Scan for the cell matching the given text and deliver its (X, Y) coordinate at center. 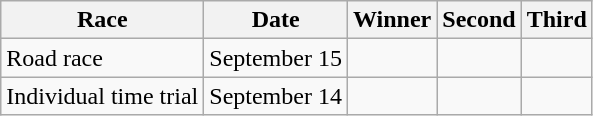
Winner (392, 20)
Road race (102, 58)
September 14 (276, 96)
Third (556, 20)
Race (102, 20)
Individual time trial (102, 96)
Second (479, 20)
September 15 (276, 58)
Date (276, 20)
